From the cell containing the given text, extract its center point as (X, Y) coordinate. 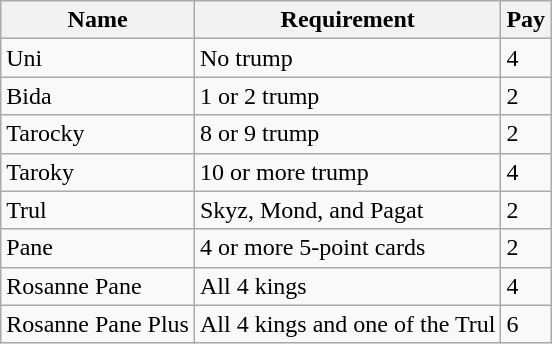
8 or 9 trump (347, 134)
Skyz, Mond, and Pagat (347, 210)
Name (98, 20)
Requirement (347, 20)
Rosanne Pane (98, 286)
Trul (98, 210)
4 or more 5-point cards (347, 248)
All 4 kings and one of the Trul (347, 324)
Taroky (98, 172)
Pane (98, 248)
Pay (526, 20)
Uni (98, 58)
Rosanne Pane Plus (98, 324)
Tarocky (98, 134)
All 4 kings (347, 286)
6 (526, 324)
No trump (347, 58)
Bida (98, 96)
1 or 2 trump (347, 96)
10 or more trump (347, 172)
